Return (x, y) of the center of cell containing provided text 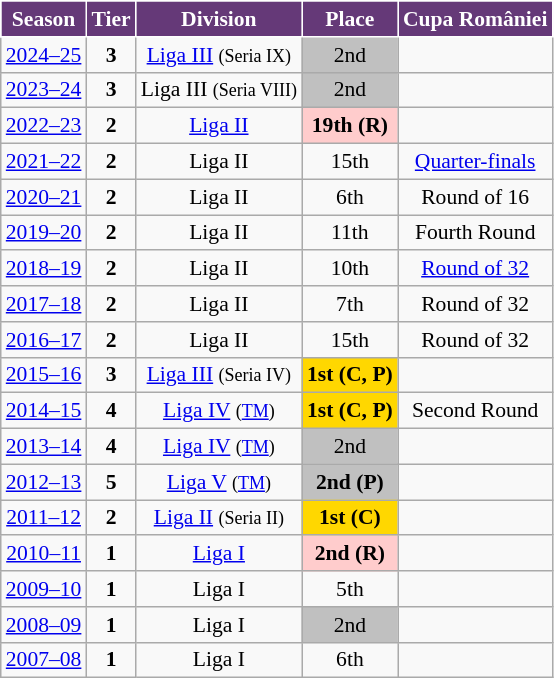
2023–24 (44, 90)
2011–12 (44, 518)
2018–19 (44, 269)
2019–20 (44, 233)
Tier (110, 19)
2012–13 (44, 482)
1st (C) (350, 518)
2021–22 (44, 162)
2022–23 (44, 126)
Division (219, 19)
19th (R) (350, 126)
11th (350, 233)
Quarter-finals (476, 162)
Place (350, 19)
Round of 16 (476, 197)
7th (350, 304)
Liga III (Seria IX) (219, 55)
2013–14 (44, 447)
2007–08 (44, 660)
Cupa României (476, 19)
2009–10 (44, 589)
2017–18 (44, 304)
Second Round (476, 411)
5th (350, 589)
Liga III (Seria VIII) (219, 90)
2020–21 (44, 197)
Season (44, 19)
Liga II (Seria II) (219, 518)
2024–25 (44, 55)
Liga III (Seria IV) (219, 375)
5 (110, 482)
Liga V (TM) (219, 482)
2008–09 (44, 625)
2nd (P) (350, 482)
10th (350, 269)
Fourth Round (476, 233)
2014–15 (44, 411)
2010–11 (44, 554)
2015–16 (44, 375)
2016–17 (44, 340)
2nd (R) (350, 554)
